Extract the [x, y] coordinate from the center of the cell holding the provided text.  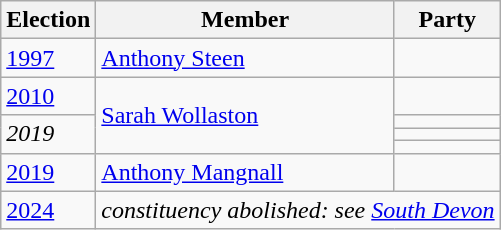
2024 [48, 210]
Anthony Steen [246, 58]
Election [48, 20]
1997 [48, 58]
Member [246, 20]
constituency abolished: see South Devon [298, 210]
Party [447, 20]
2010 [48, 96]
Sarah Wollaston [246, 115]
Anthony Mangnall [246, 172]
